Capture the cell that displays the provided text and extract its (x, y) central coordinate. 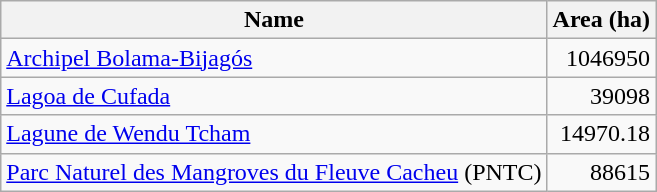
Parc Naturel des Mangroves du Fleuve Cacheu (PNTC) (274, 172)
1046950 (602, 58)
Lagune de Wendu Tcham (274, 134)
14970.18 (602, 134)
Name (274, 20)
88615 (602, 172)
Area (ha) (602, 20)
39098 (602, 96)
Lagoa de Cufada (274, 96)
Archipel Bolama-Bijagós (274, 58)
